Scan for the cell matching the given text and deliver its (X, Y) coordinate at center. 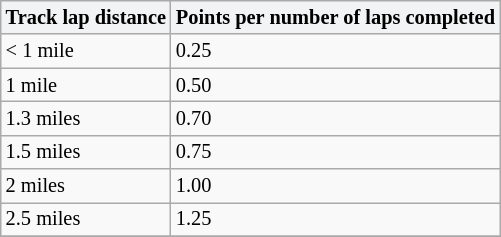
1.3 miles (86, 118)
1 mile (86, 85)
1.5 miles (86, 152)
2.5 miles (86, 219)
< 1 mile (86, 51)
Track lap distance (86, 17)
Points per number of laps completed (336, 17)
0.75 (336, 152)
2 miles (86, 186)
1.25 (336, 219)
0.25 (336, 51)
0.70 (336, 118)
0.50 (336, 85)
1.00 (336, 186)
